Locate the cell with the specified text and output its [X, Y] center coordinate. 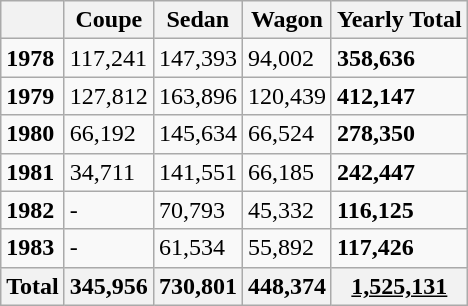
Coupe [108, 20]
1983 [33, 248]
147,393 [198, 58]
66,185 [286, 172]
117,426 [399, 248]
345,956 [108, 286]
Total [33, 286]
34,711 [108, 172]
66,192 [108, 134]
1979 [33, 96]
94,002 [286, 58]
448,374 [286, 286]
1980 [33, 134]
Wagon [286, 20]
242,447 [399, 172]
117,241 [108, 58]
730,801 [198, 286]
116,125 [399, 210]
1978 [33, 58]
141,551 [198, 172]
120,439 [286, 96]
61,534 [198, 248]
1982 [33, 210]
163,896 [198, 96]
66,524 [286, 134]
45,332 [286, 210]
278,350 [399, 134]
1,525,131 [399, 286]
1981 [33, 172]
Yearly Total [399, 20]
Sedan [198, 20]
55,892 [286, 248]
358,636 [399, 58]
70,793 [198, 210]
145,634 [198, 134]
412,147 [399, 96]
127,812 [108, 96]
